From the cell containing the given text, extract its center point as (X, Y) coordinate. 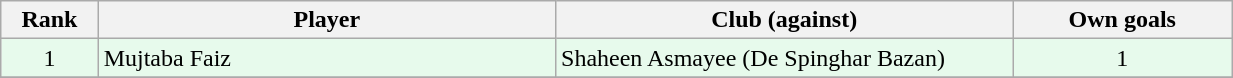
Shaheen Asmayee (De Spinghar Bazan) (784, 58)
Rank (50, 20)
Own goals (1122, 20)
Club (against) (784, 20)
Mujtaba Faiz (326, 58)
Player (326, 20)
